Return the [x, y] coordinate for the center point of the cell that contains the specified text.  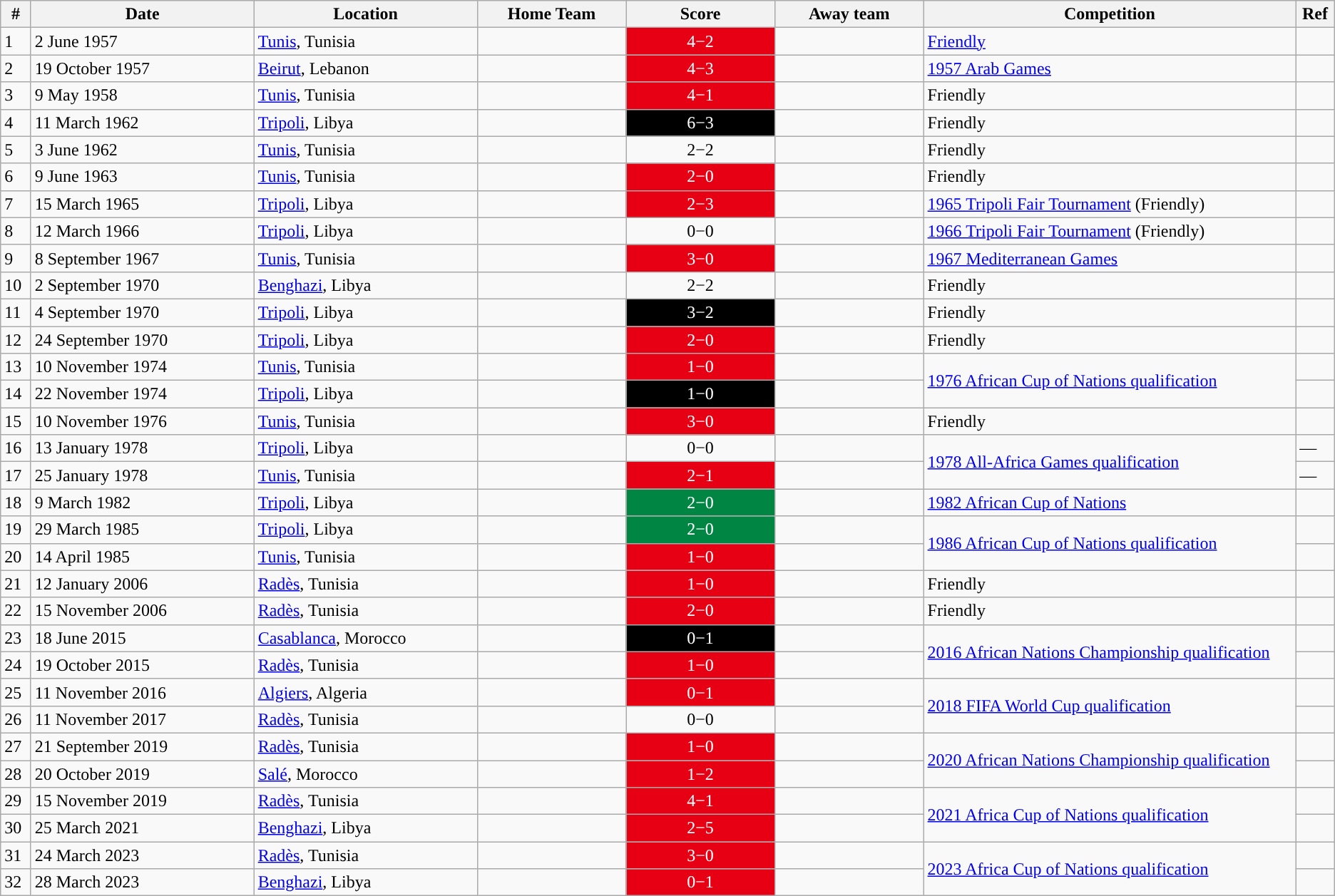
Date [143, 14]
Beirut, Lebanon [365, 68]
Competition [1110, 14]
10 [16, 285]
Home Team [552, 14]
25 January 1978 [143, 475]
2 June 1957 [143, 41]
6 [16, 177]
4−2 [700, 41]
11 November 2016 [143, 692]
12 January 2006 [143, 584]
Casablanca, Morocco [365, 638]
23 [16, 638]
9 May 1958 [143, 96]
24 March 2023 [143, 855]
14 [16, 394]
9 June 1963 [143, 177]
1986 African Cup of Nations qualification [1110, 543]
27 [16, 746]
6−3 [700, 123]
12 March 1966 [143, 231]
19 [16, 530]
11 [16, 312]
7 [16, 204]
1967 Mediterranean Games [1110, 258]
18 [16, 503]
21 [16, 584]
21 September 2019 [143, 746]
2−5 [700, 828]
28 [16, 773]
Score [700, 14]
29 [16, 801]
15 November 2019 [143, 801]
22 [16, 611]
2021 Africa Cup of Nations qualification [1110, 815]
13 January 1978 [143, 448]
1 [16, 41]
10 November 1976 [143, 421]
18 June 2015 [143, 638]
9 [16, 258]
2020 African Nations Championship qualification [1110, 760]
4 [16, 123]
12 [16, 340]
1978 All-Africa Games qualification [1110, 462]
2 September 1970 [143, 285]
19 October 2015 [143, 665]
3 June 1962 [143, 150]
1982 African Cup of Nations [1110, 503]
20 [16, 557]
Location [365, 14]
# [16, 14]
29 March 1985 [143, 530]
8 [16, 231]
5 [16, 150]
2−3 [700, 204]
2016 African Nations Championship qualification [1110, 652]
4−3 [700, 68]
22 November 1974 [143, 394]
1965 Tripoli Fair Tournament (Friendly) [1110, 204]
20 October 2019 [143, 773]
17 [16, 475]
Algiers, Algeria [365, 692]
3−2 [700, 312]
31 [16, 855]
14 April 1985 [143, 557]
24 [16, 665]
16 [16, 448]
25 [16, 692]
9 March 1982 [143, 503]
24 September 1970 [143, 340]
Salé, Morocco [365, 773]
15 November 2006 [143, 611]
26 [16, 719]
32 [16, 882]
4 September 1970 [143, 312]
1957 Arab Games [1110, 68]
Ref [1315, 14]
2 [16, 68]
3 [16, 96]
2018 FIFA World Cup qualification [1110, 706]
11 November 2017 [143, 719]
15 [16, 421]
25 March 2021 [143, 828]
2023 Africa Cup of Nations qualification [1110, 869]
15 March 1965 [143, 204]
8 September 1967 [143, 258]
28 March 2023 [143, 882]
1−2 [700, 773]
30 [16, 828]
19 October 1957 [143, 68]
2−1 [700, 475]
1966 Tripoli Fair Tournament (Friendly) [1110, 231]
10 November 1974 [143, 367]
Away team [849, 14]
11 March 1962 [143, 123]
1976 African Cup of Nations qualification [1110, 381]
13 [16, 367]
